Capture the cell that displays the provided text and extract its (X, Y) central coordinate. 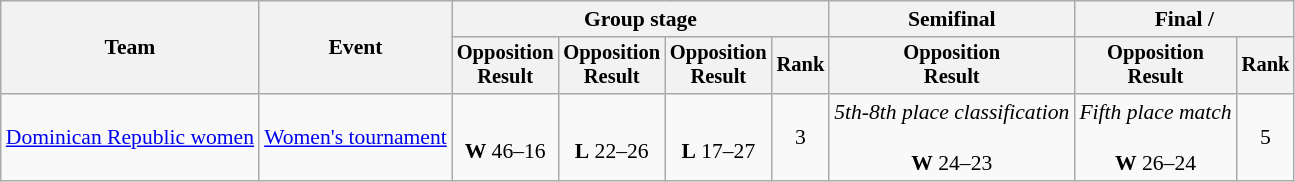
Semifinal (952, 19)
5th-8th place classificationW 24–23 (952, 138)
Team (130, 48)
Fifth place matchW 26–24 (1155, 138)
Dominican Republic women (130, 138)
Event (356, 48)
3 (801, 138)
Women's tournament (356, 138)
W 46–16 (506, 138)
L 17–27 (718, 138)
L 22–26 (612, 138)
Group stage (640, 19)
5 (1266, 138)
Final / (1184, 19)
